Locate the cell with the specified text and output its (X, Y) center coordinate. 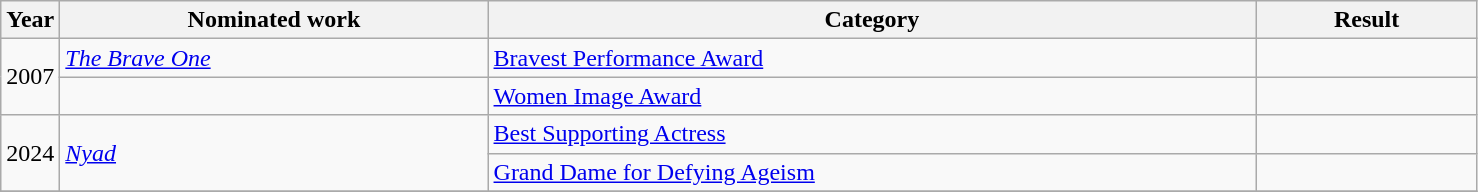
Year (30, 20)
Nyad (274, 153)
The Brave One (274, 58)
2024 (30, 153)
Grand Dame for Defying Ageism (872, 172)
Category (872, 20)
2007 (30, 77)
Bravest Performance Award (872, 58)
Women Image Award (872, 96)
Best Supporting Actress (872, 134)
Nominated work (274, 20)
Result (1366, 20)
